Pinpoint the cell where the given text exists, returning its [x, y] midpoint coordinate. 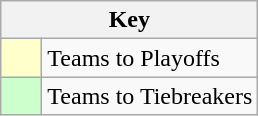
Teams to Playoffs [150, 58]
Key [130, 20]
Teams to Tiebreakers [150, 96]
